Scan for the cell matching the given text and deliver its (x, y) coordinate at center. 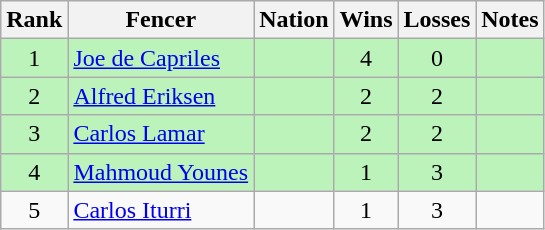
Carlos Lamar (161, 134)
Nation (294, 20)
Joe de Capriles (161, 58)
Notes (510, 20)
Mahmoud Younes (161, 172)
Fencer (161, 20)
Alfred Eriksen (161, 96)
Wins (366, 20)
Rank (34, 20)
Carlos Iturri (161, 210)
Losses (437, 20)
0 (437, 58)
5 (34, 210)
